Pinpoint the cell where the given text exists, returning its (x, y) midpoint coordinate. 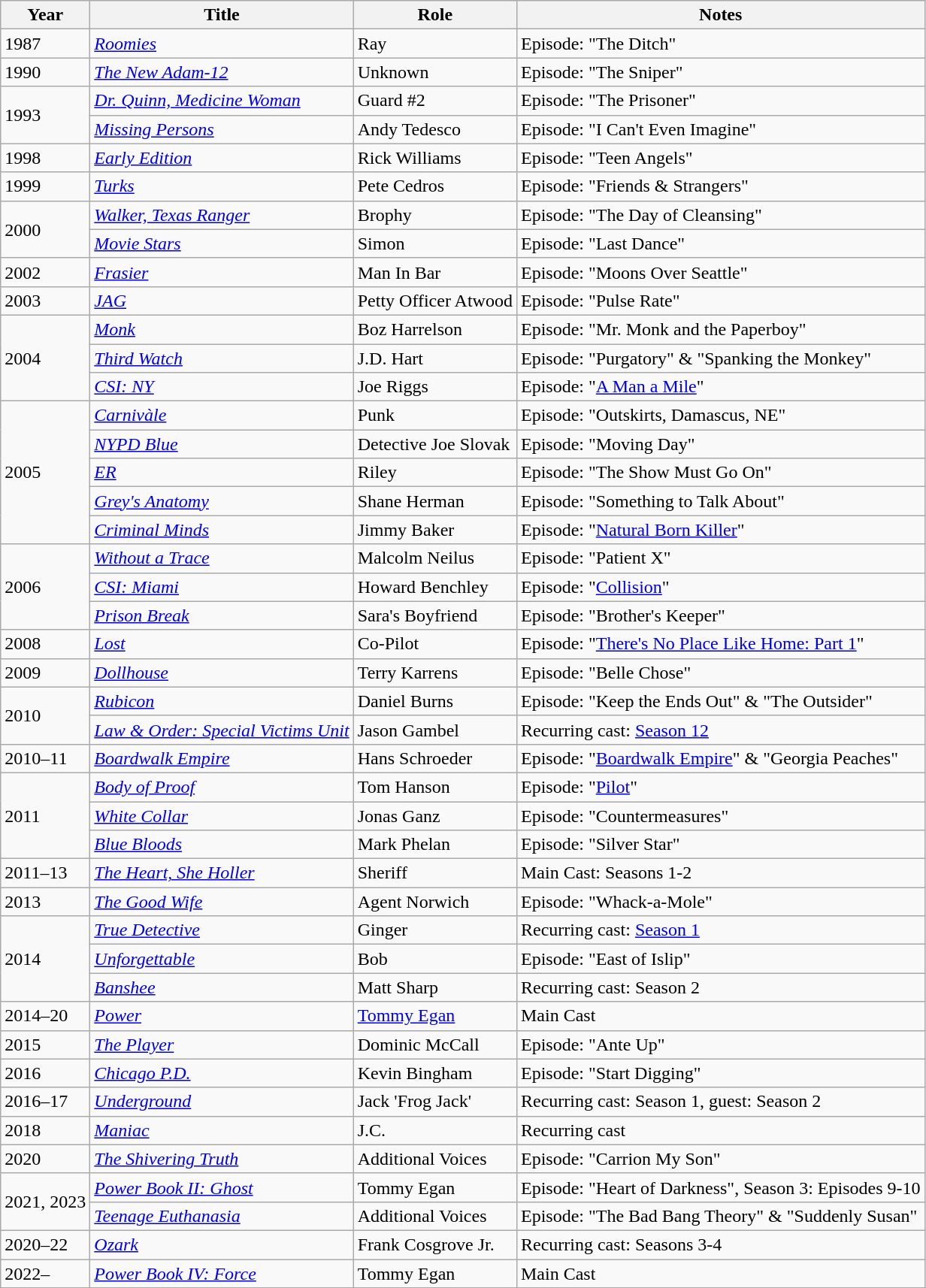
2010–11 (45, 758)
1993 (45, 115)
2004 (45, 358)
Recurring cast: Season 12 (720, 730)
CSI: Miami (222, 587)
Episode: "Carrion My Son" (720, 1159)
Ozark (222, 1244)
Man In Bar (434, 272)
Carnivàle (222, 416)
Shane Herman (434, 501)
Sheriff (434, 873)
Chicago P.D. (222, 1073)
Episode: "The Show Must Go On" (720, 473)
Episode: "Teen Angels" (720, 158)
Without a Trace (222, 558)
Episode: "The Ditch" (720, 44)
The Heart, She Holler (222, 873)
2021, 2023 (45, 1202)
Episode: "Heart of Darkness", Season 3: Episodes 9-10 (720, 1187)
2020–22 (45, 1244)
Body of Proof (222, 787)
2010 (45, 715)
Law & Order: Special Victims Unit (222, 730)
J.C. (434, 1130)
J.D. Hart (434, 358)
Episode: "Countermeasures" (720, 815)
Teenage Euthanasia (222, 1216)
Episode: "Outskirts, Damascus, NE" (720, 416)
Jason Gambel (434, 730)
Episode: "Mr. Monk and the Paperboy" (720, 329)
Power Book II: Ghost (222, 1187)
Episode: "Ante Up" (720, 1045)
Power Book IV: Force (222, 1274)
Punk (434, 416)
Episode: "Moons Over Seattle" (720, 272)
Episode: "Collision" (720, 587)
Frank Cosgrove Jr. (434, 1244)
Role (434, 15)
2011–13 (45, 873)
Dollhouse (222, 673)
1999 (45, 186)
Episode: "Start Digging" (720, 1073)
2002 (45, 272)
Walker, Texas Ranger (222, 215)
JAG (222, 301)
Matt Sharp (434, 987)
Recurring cast: Season 1, guest: Season 2 (720, 1102)
Notes (720, 15)
Roomies (222, 44)
The Shivering Truth (222, 1159)
Movie Stars (222, 243)
Kevin Bingham (434, 1073)
2011 (45, 815)
Terry Karrens (434, 673)
Simon (434, 243)
2013 (45, 902)
Grey's Anatomy (222, 501)
Title (222, 15)
Episode: "Belle Chose" (720, 673)
Episode: "The Sniper" (720, 72)
Year (45, 15)
Andy Tedesco (434, 129)
Criminal Minds (222, 530)
Frasier (222, 272)
Power (222, 1016)
Lost (222, 644)
Episode: "There's No Place Like Home: Part 1" (720, 644)
Episode: "The Day of Cleansing" (720, 215)
The New Adam-12 (222, 72)
Dr. Quinn, Medicine Woman (222, 101)
Jack 'Frog Jack' (434, 1102)
Third Watch (222, 358)
Pete Cedros (434, 186)
Daniel Burns (434, 701)
NYPD Blue (222, 444)
Brophy (434, 215)
2005 (45, 473)
1990 (45, 72)
Guard #2 (434, 101)
Riley (434, 473)
Episode: "Patient X" (720, 558)
2018 (45, 1130)
Episode: "Silver Star" (720, 845)
Dominic McCall (434, 1045)
2000 (45, 229)
2016–17 (45, 1102)
Episode: "Something to Talk About" (720, 501)
2016 (45, 1073)
Episode: "Boardwalk Empire" & "Georgia Peaches" (720, 758)
Sara's Boyfriend (434, 615)
Episode: "Friends & Strangers" (720, 186)
Unknown (434, 72)
Main Cast: Seasons 1-2 (720, 873)
2015 (45, 1045)
Boardwalk Empire (222, 758)
The Good Wife (222, 902)
Episode: "Last Dance" (720, 243)
The Player (222, 1045)
Boz Harrelson (434, 329)
Episode: "Brother's Keeper" (720, 615)
2014 (45, 959)
Jimmy Baker (434, 530)
Banshee (222, 987)
Bob (434, 959)
Episode: "Purgatory" & "Spanking the Monkey" (720, 358)
Co-Pilot (434, 644)
Ray (434, 44)
Episode: "The Prisoner" (720, 101)
Detective Joe Slovak (434, 444)
2008 (45, 644)
2022– (45, 1274)
2014–20 (45, 1016)
Maniac (222, 1130)
Unforgettable (222, 959)
Rubicon (222, 701)
Mark Phelan (434, 845)
Episode: "A Man a Mile" (720, 387)
Tom Hanson (434, 787)
Episode: "Natural Born Killer" (720, 530)
Underground (222, 1102)
2020 (45, 1159)
Petty Officer Atwood (434, 301)
1998 (45, 158)
CSI: NY (222, 387)
Recurring cast: Seasons 3-4 (720, 1244)
Joe Riggs (434, 387)
2009 (45, 673)
Episode: "The Bad Bang Theory" & "Suddenly Susan" (720, 1216)
Blue Bloods (222, 845)
Malcolm Neilus (434, 558)
True Detective (222, 930)
Episode: "Keep the Ends Out" & "The Outsider" (720, 701)
Prison Break (222, 615)
White Collar (222, 815)
2006 (45, 587)
Episode: "Pulse Rate" (720, 301)
Episode: "Pilot" (720, 787)
Episode: "Whack-a-Mole" (720, 902)
ER (222, 473)
Recurring cast: Season 2 (720, 987)
Rick Williams (434, 158)
Turks (222, 186)
Episode: "East of Islip" (720, 959)
Monk (222, 329)
Episode: "Moving Day" (720, 444)
Howard Benchley (434, 587)
Recurring cast: Season 1 (720, 930)
Hans Schroeder (434, 758)
Recurring cast (720, 1130)
2003 (45, 301)
Agent Norwich (434, 902)
Early Edition (222, 158)
Missing Persons (222, 129)
Episode: "I Can't Even Imagine" (720, 129)
1987 (45, 44)
Jonas Ganz (434, 815)
Ginger (434, 930)
